Provide the [X, Y] coordinate of the cell's center where the given text is located.  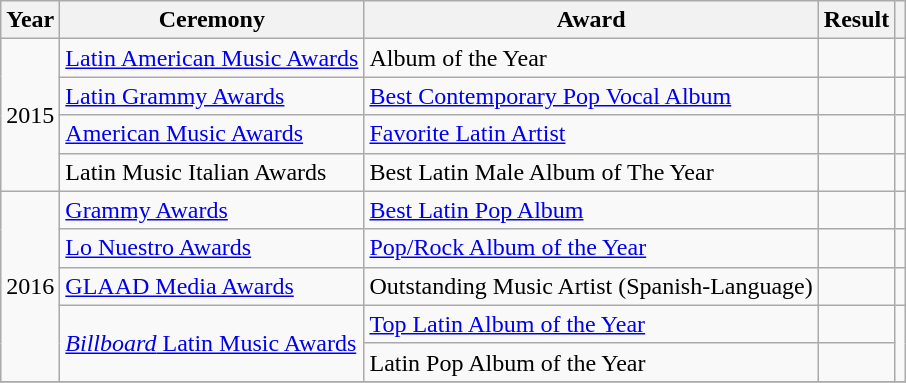
American Music Awards [212, 134]
GLAAD Media Awards [212, 286]
Year [30, 20]
Pop/Rock Album of the Year [591, 248]
Latin Pop Album of the Year [591, 362]
Latin Music Italian Awards [212, 172]
Billboard Latin Music Awards [212, 343]
Album of the Year [591, 58]
2015 [30, 115]
Latin Grammy Awards [212, 96]
Outstanding Music Artist (Spanish-Language) [591, 286]
Grammy Awards [212, 210]
Best Contemporary Pop Vocal Album [591, 96]
Result [856, 20]
2016 [30, 286]
Latin American Music Awards [212, 58]
Best Latin Pop Album [591, 210]
Lo Nuestro Awards [212, 248]
Favorite Latin Artist [591, 134]
Best Latin Male Album of The Year [591, 172]
Award [591, 20]
Ceremony [212, 20]
Top Latin Album of the Year [591, 324]
